Identify which cell holds the provided text, then report its (X, Y) central coordinate. 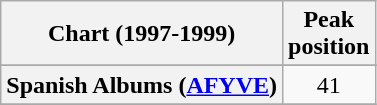
Spanish Albums (AFYVE) (142, 85)
Chart (1997-1999) (142, 34)
41 (329, 85)
Peakposition (329, 34)
